Return the [X, Y] coordinate for the center point of the cell that contains the specified text.  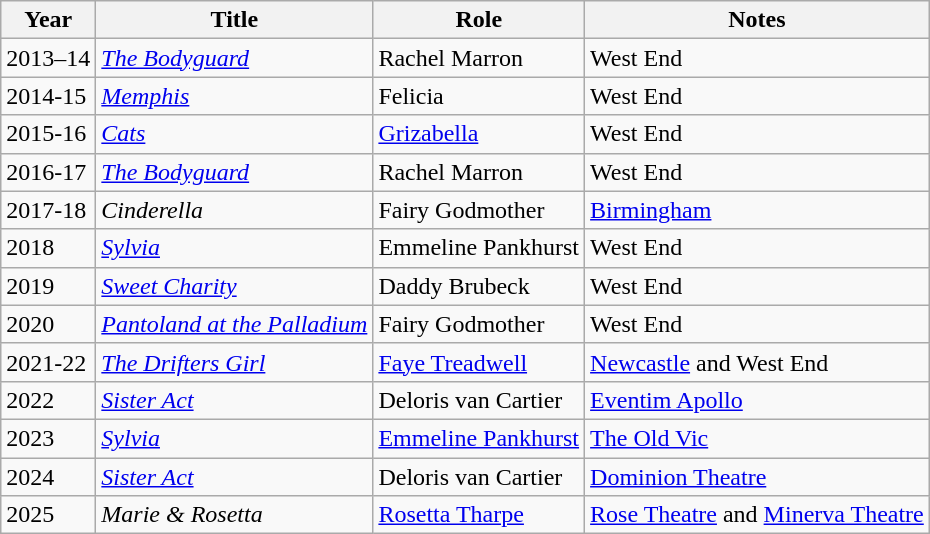
Role [479, 20]
The Drifters Girl [234, 362]
Rosetta Tharpe [479, 515]
Newcastle and West End [758, 362]
2016-17 [48, 172]
The Old Vic [758, 438]
Sweet Charity [234, 286]
Birmingham [758, 210]
Faye Treadwell [479, 362]
2017-18 [48, 210]
2018 [48, 248]
Daddy Brubeck [479, 286]
2024 [48, 477]
Cats [234, 134]
Title [234, 20]
Cinderella [234, 210]
2015-16 [48, 134]
Grizabella [479, 134]
Dominion Theatre [758, 477]
2014-15 [48, 96]
2020 [48, 324]
Memphis [234, 96]
Year [48, 20]
Eventim Apollo [758, 400]
2013–14 [48, 58]
2019 [48, 286]
2023 [48, 438]
Rose Theatre and Minerva Theatre [758, 515]
Pantoland at the Palladium [234, 324]
2022 [48, 400]
Felicia [479, 96]
Notes [758, 20]
Marie & Rosetta [234, 515]
2021-22 [48, 362]
2025 [48, 515]
